Identify which cell holds the provided text, then report its [x, y] central coordinate. 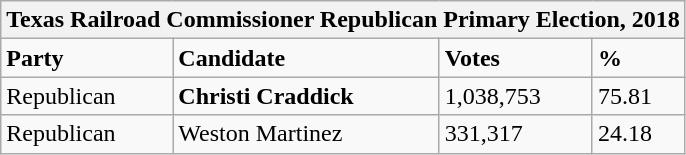
Votes [516, 58]
% [638, 58]
Party [87, 58]
75.81 [638, 96]
Candidate [306, 58]
1,038,753 [516, 96]
24.18 [638, 134]
Texas Railroad Commissioner Republican Primary Election, 2018 [344, 20]
Weston Martinez [306, 134]
331,317 [516, 134]
Christi Craddick [306, 96]
